Find where the given text appears and provide that cell's center as [X, Y] coordinate. 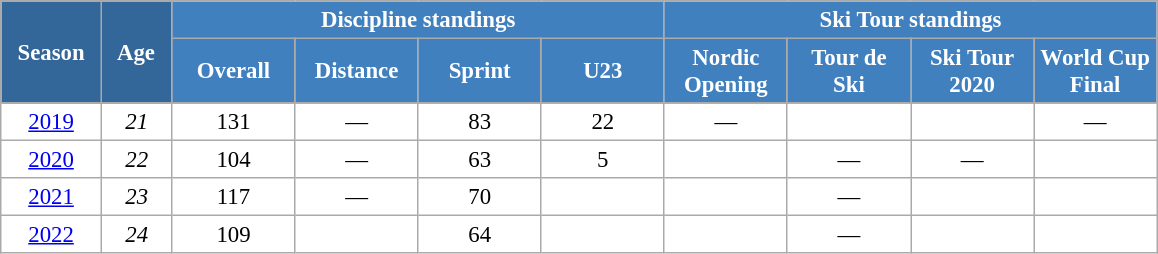
117 [234, 197]
Ski Tour2020 [972, 72]
63 [480, 160]
24 [136, 235]
104 [234, 160]
World CupFinal [1096, 72]
64 [480, 235]
Distance [356, 72]
Tour deSki [848, 72]
131 [234, 122]
Ski Tour standings [910, 20]
2019 [52, 122]
Discipline standings [418, 20]
2020 [52, 160]
21 [136, 122]
83 [480, 122]
23 [136, 197]
Season [52, 52]
5 [602, 160]
U23 [602, 72]
Age [136, 52]
Overall [234, 72]
2022 [52, 235]
109 [234, 235]
NordicOpening [726, 72]
Sprint [480, 72]
2021 [52, 197]
70 [480, 197]
